Detect which cell encompasses the target text, then output its (X, Y) center coordinate. 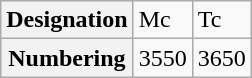
Tc (222, 20)
3650 (222, 58)
Mc (162, 20)
3550 (162, 58)
Designation (67, 20)
Numbering (67, 58)
